Return the [x, y] coordinate for the center point of the cell that contains the specified text.  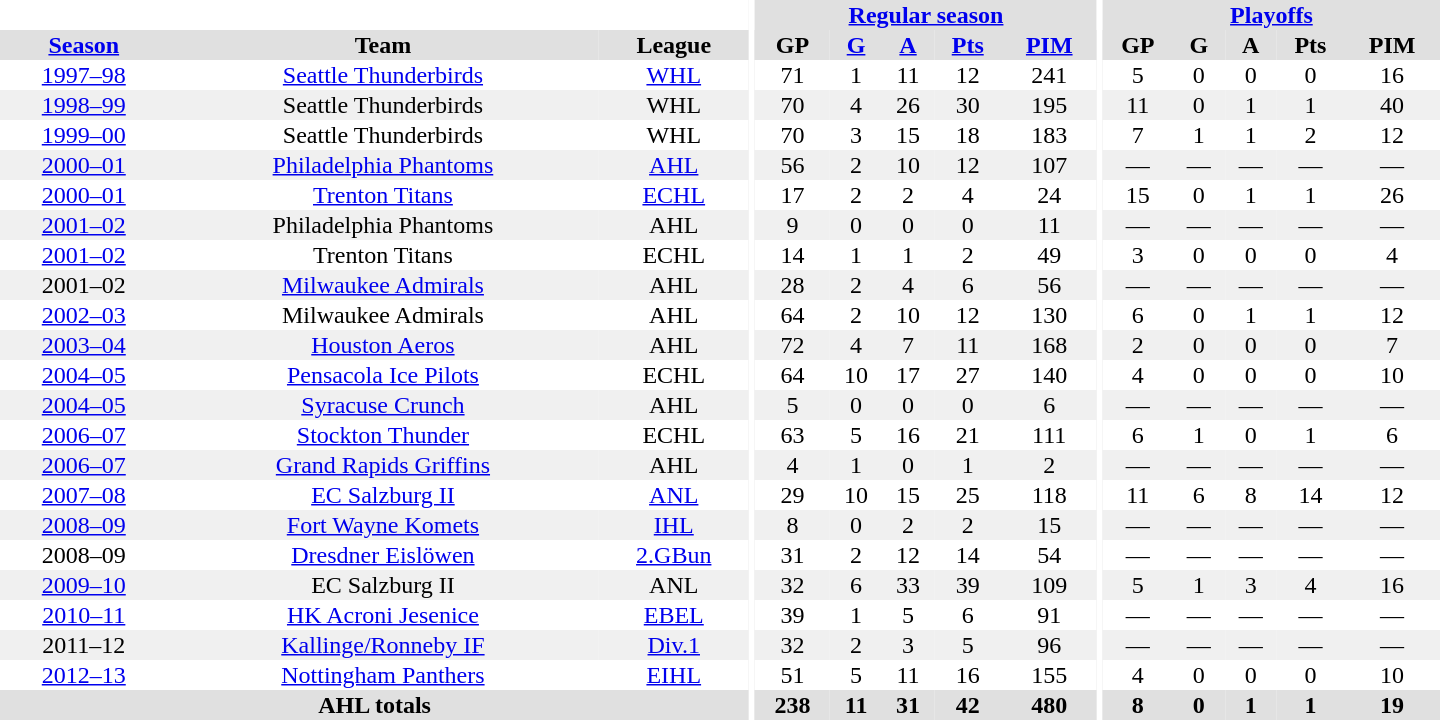
2.GBun [674, 555]
9 [792, 225]
241 [1049, 75]
33 [908, 585]
130 [1049, 315]
183 [1049, 135]
18 [968, 135]
168 [1049, 345]
Grand Rapids Griffins [384, 465]
Dresdner Eislöwen [384, 555]
2002–03 [84, 315]
24 [1049, 195]
2009–10 [84, 585]
96 [1049, 645]
EBEL [674, 615]
HK Acroni Jesenice [384, 615]
29 [792, 495]
40 [1392, 105]
21 [968, 435]
19 [1392, 705]
IHL [674, 525]
2007–08 [84, 495]
1998–99 [84, 105]
480 [1049, 705]
72 [792, 345]
2003–04 [84, 345]
Regular season [926, 15]
238 [792, 705]
Fort Wayne Komets [384, 525]
91 [1049, 615]
League [674, 45]
2010–11 [84, 615]
118 [1049, 495]
Season [84, 45]
109 [1049, 585]
Div.1 [674, 645]
71 [792, 75]
49 [1049, 255]
Playoffs [1272, 15]
Pensacola Ice Pilots [384, 375]
Kallinge/Ronneby IF [384, 645]
EIHL [674, 675]
25 [968, 495]
111 [1049, 435]
195 [1049, 105]
51 [792, 675]
63 [792, 435]
1997–98 [84, 75]
Team [384, 45]
Syracuse Crunch [384, 405]
2011–12 [84, 645]
30 [968, 105]
2012–13 [84, 675]
27 [968, 375]
28 [792, 285]
155 [1049, 675]
107 [1049, 165]
AHL totals [374, 705]
140 [1049, 375]
42 [968, 705]
Houston Aeros [384, 345]
54 [1049, 555]
Nottingham Panthers [384, 675]
1999–00 [84, 135]
Stockton Thunder [384, 435]
